From the cell containing the given text, extract its center point as (x, y) coordinate. 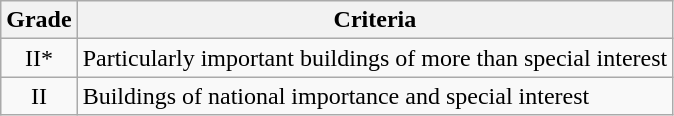
Criteria (375, 20)
Grade (39, 20)
Particularly important buildings of more than special interest (375, 58)
II (39, 96)
Buildings of national importance and special interest (375, 96)
II* (39, 58)
